Locate the cell with the specified text and output its [x, y] center coordinate. 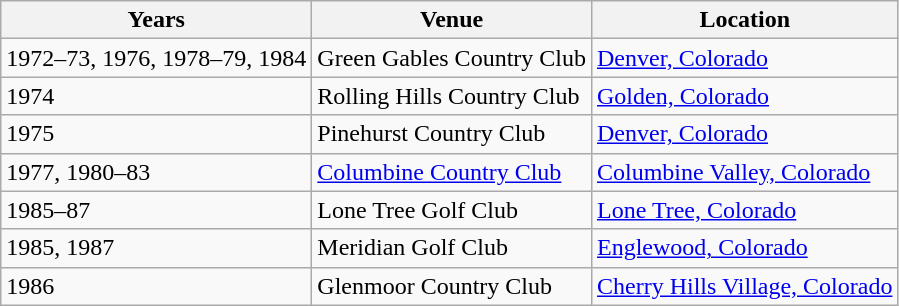
Golden, Colorado [744, 96]
Englewood, Colorado [744, 248]
Years [156, 20]
Venue [452, 20]
Columbine Valley, Colorado [744, 172]
1972–73, 1976, 1978–79, 1984 [156, 58]
1985–87 [156, 210]
1977, 1980–83 [156, 172]
1985, 1987 [156, 248]
Pinehurst Country Club [452, 134]
Green Gables Country Club [452, 58]
Glenmoor Country Club [452, 286]
Columbine Country Club [452, 172]
Lone Tree, Colorado [744, 210]
Lone Tree Golf Club [452, 210]
1986 [156, 286]
Rolling Hills Country Club [452, 96]
Cherry Hills Village, Colorado [744, 286]
1975 [156, 134]
Meridian Golf Club [452, 248]
1974 [156, 96]
Location [744, 20]
